Return (x, y) of the center of cell containing provided text 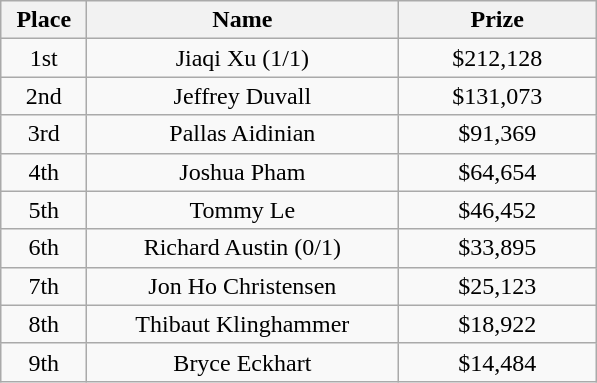
$131,073 (498, 96)
Bryce Eckhart (242, 362)
Jeffrey Duvall (242, 96)
Jiaqi Xu (1/1) (242, 58)
7th (44, 286)
3rd (44, 134)
Thibaut Klinghammer (242, 324)
Richard Austin (0/1) (242, 248)
$18,922 (498, 324)
9th (44, 362)
$91,369 (498, 134)
$64,654 (498, 172)
Joshua Pham (242, 172)
5th (44, 210)
$25,123 (498, 286)
$33,895 (498, 248)
8th (44, 324)
Prize (498, 20)
Tommy Le (242, 210)
2nd (44, 96)
4th (44, 172)
Place (44, 20)
Jon Ho Christensen (242, 286)
$14,484 (498, 362)
Pallas Aidinian (242, 134)
6th (44, 248)
$46,452 (498, 210)
Name (242, 20)
1st (44, 58)
$212,128 (498, 58)
